Find where the given text appears and provide that cell's center as (X, Y) coordinate. 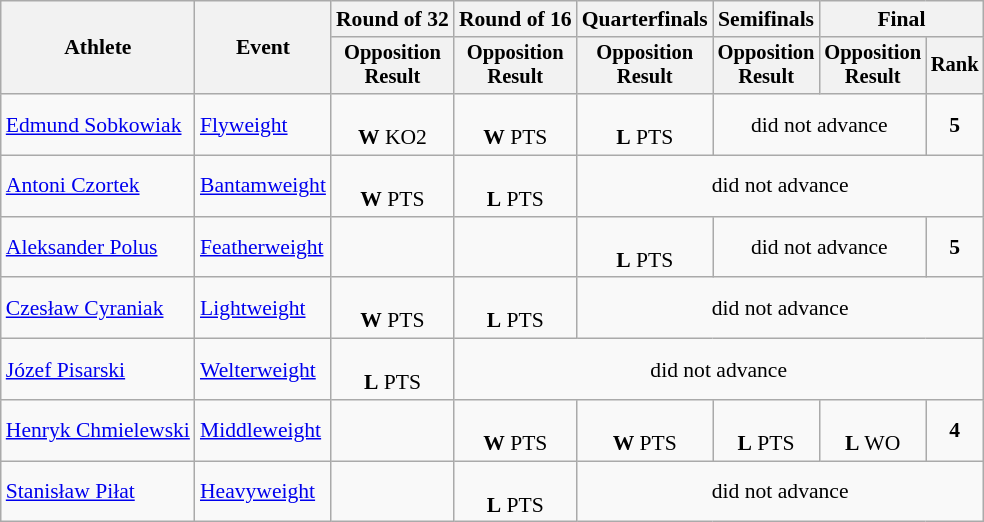
Flyweight (263, 124)
Middleweight (263, 430)
Featherweight (263, 248)
Rank (955, 66)
Round of 16 (516, 19)
Henryk Chmielewski (98, 430)
Semifinals (766, 19)
Edmund Sobkowiak (98, 124)
Stanisław Piłat (98, 492)
Athlete (98, 48)
Lightweight (263, 308)
L WO (872, 430)
Antoni Czortek (98, 186)
Józef Pisarski (98, 370)
Czesław Cyraniak (98, 308)
Bantamweight (263, 186)
Final (901, 19)
Heavyweight (263, 492)
Quarterfinals (645, 19)
Welterweight (263, 370)
W KO2 (392, 124)
Round of 32 (392, 19)
4 (955, 430)
Event (263, 48)
Aleksander Polus (98, 248)
